Provide the (X, Y) coordinate of the cell's center where the given text is located.  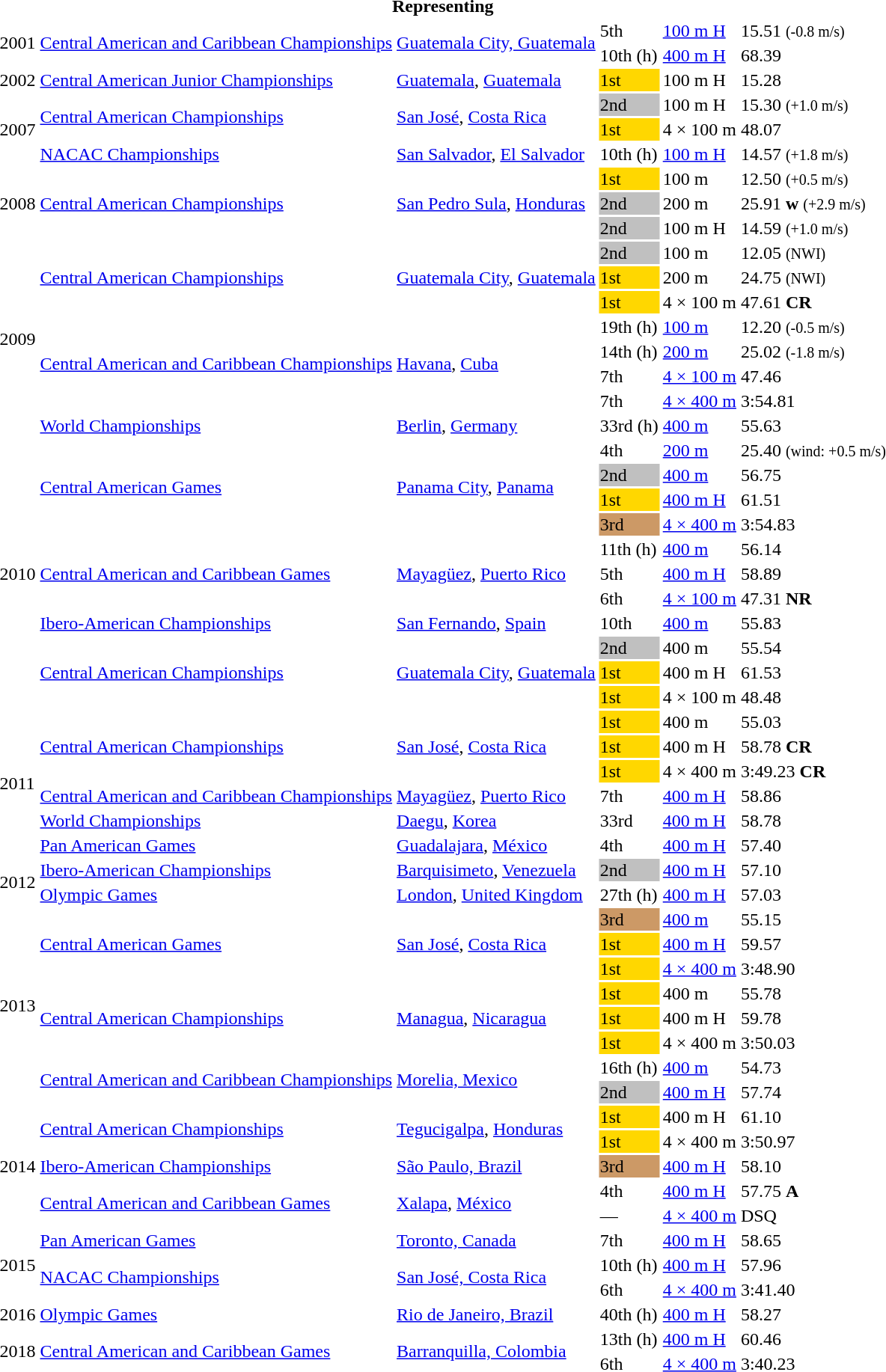
Morelia, Mexico (497, 1080)
Managua, Nicaragua (497, 1018)
São Paulo, Brazil (497, 1166)
San Pedro Sula, Honduras (497, 203)
Daegu, Korea (497, 821)
11th (h) (629, 549)
40th (h) (629, 1314)
Guadalajara, México (497, 845)
Berlin, Germany (497, 426)
Barquisimeto, Venezuela (497, 870)
— (629, 1216)
San Fernando, Spain (497, 623)
Tegucigalpa, Honduras (497, 1130)
27th (h) (629, 895)
Rio de Janeiro, Brazil (497, 1314)
19th (h) (629, 327)
13th (h) (629, 1339)
Havana, Cuba (497, 364)
14th (h) (629, 352)
Panama City, Panama (497, 488)
Toronto, Canada (497, 1240)
San Salvador, El Salvador (497, 154)
Guatemala, Guatemala (497, 80)
33rd (629, 821)
Xalapa, México (497, 1203)
Central American Junior Championships (216, 80)
10th (629, 623)
33rd (h) (629, 426)
16th (h) (629, 1068)
London, United Kingdom (497, 895)
